For the text-containing cell, return its midpoint in (x, y) coordinate format. 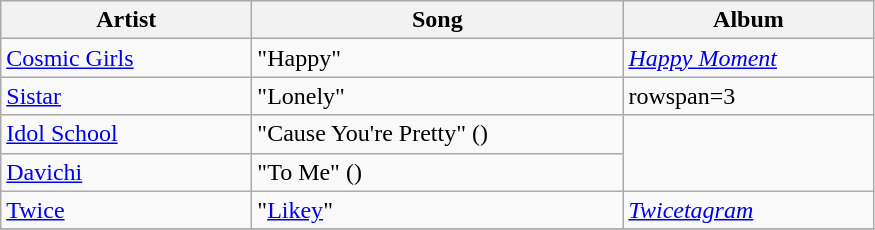
Artist (126, 20)
"Cause You're Pretty" () (438, 134)
"Happy" (438, 58)
Album (748, 20)
"Likey" (438, 210)
Happy Moment (748, 58)
Twicetagram (748, 210)
Sistar (126, 96)
Cosmic Girls (126, 58)
Song (438, 20)
"Lonely" (438, 96)
Twice (126, 210)
"To Me" () (438, 172)
Davichi (126, 172)
Idol School (126, 134)
rowspan=3 (748, 96)
